Locate the cell with the specified text and output its (X, Y) center coordinate. 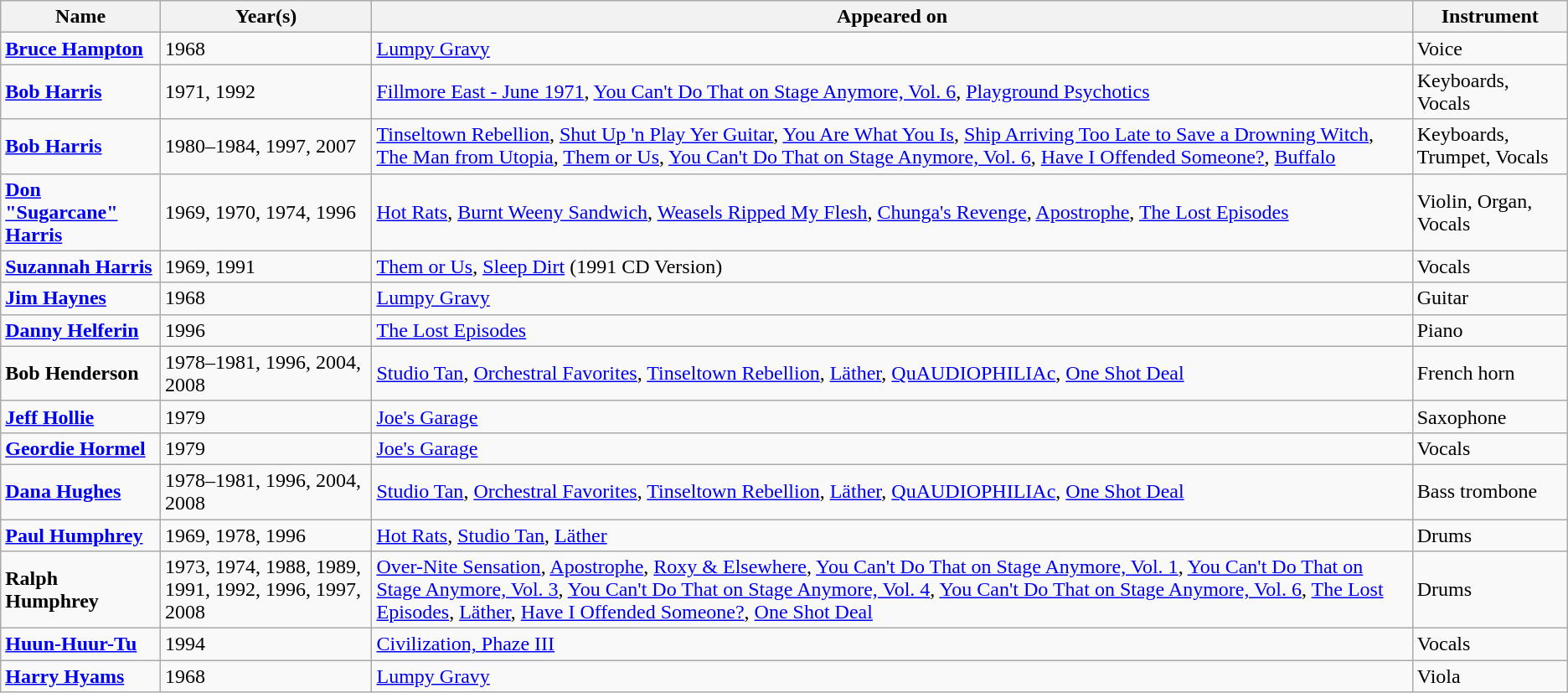
Hot Rats, Burnt Weeny Sandwich, Weasels Ripped My Flesh, Chunga's Revenge, Apostrophe, The Lost Episodes (892, 212)
Instrument (1489, 17)
Viola (1489, 676)
1980–1984, 1997, 2007 (266, 146)
Paul Humphrey (80, 535)
1973, 1974, 1988, 1989, 1991, 1992, 1996, 1997, 2008 (266, 590)
Danny Helferin (80, 330)
Bass trombone (1489, 491)
Bruce Hampton (80, 49)
Hot Rats, Studio Tan, Läther (892, 535)
1969, 1978, 1996 (266, 535)
Dana Hughes (80, 491)
Huun-Huur-Tu (80, 644)
Piano (1489, 330)
Name (80, 17)
French horn (1489, 374)
Harry Hyams (80, 676)
Bob Henderson (80, 374)
Guitar (1489, 298)
Fillmore East - June 1971, You Can't Do That on Stage Anymore, Vol. 6, Playground Psychotics (892, 92)
1996 (266, 330)
Ralph Humphrey (80, 590)
Saxophone (1489, 416)
The Lost Episodes (892, 330)
Voice (1489, 49)
Appeared on (892, 17)
Keyboards, Trumpet, Vocals (1489, 146)
1994 (266, 644)
1969, 1970, 1974, 1996 (266, 212)
Civilization, Phaze III (892, 644)
Suzannah Harris (80, 266)
Them or Us, Sleep Dirt (1991 CD Version) (892, 266)
Don "Sugarcane" Harris (80, 212)
Jeff Hollie (80, 416)
Jim Haynes (80, 298)
Keyboards, Vocals (1489, 92)
Year(s) (266, 17)
1969, 1991 (266, 266)
1971, 1992 (266, 92)
Geordie Hormel (80, 448)
Violin, Organ, Vocals (1489, 212)
